Provide the (X, Y) coordinate of the cell's center where the given text is located.  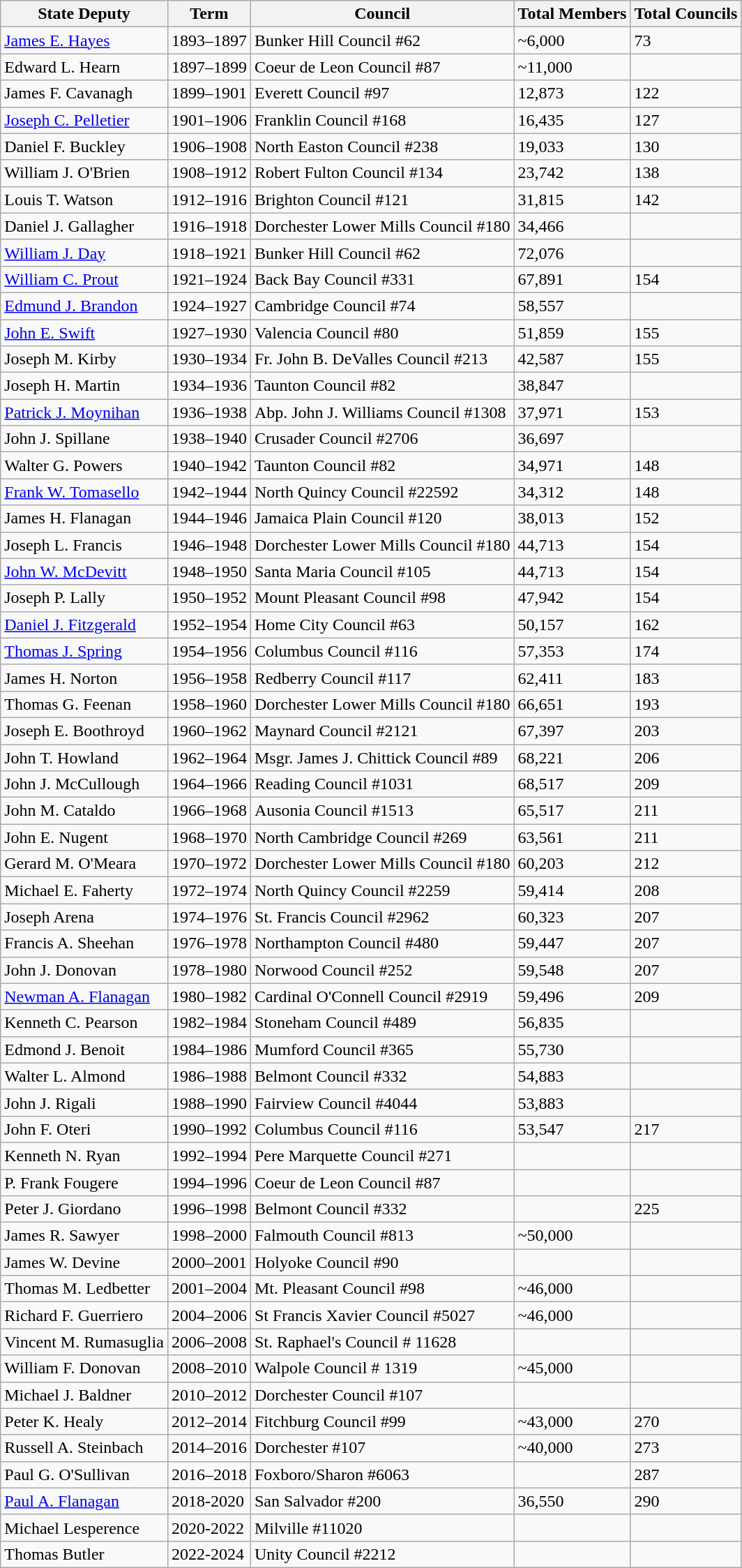
2000–2001 (209, 1262)
273 (686, 1448)
2010–2012 (209, 1395)
Cambridge Council #74 (382, 306)
1934–1936 (209, 386)
174 (686, 651)
47,942 (572, 598)
James H. Norton (84, 678)
~11,000 (572, 67)
Joseph H. Martin (84, 386)
290 (686, 1501)
Thomas M. Ledbetter (84, 1289)
Foxboro/Sharon #6063 (382, 1474)
Michael Lesperence (84, 1528)
Cardinal O'Connell Council #2919 (382, 996)
North Quincy Council #2259 (382, 890)
Robert Fulton Council #134 (382, 173)
1897–1899 (209, 67)
Kenneth C. Pearson (84, 1023)
1944–1946 (209, 518)
193 (686, 704)
1982–1984 (209, 1023)
Thomas G. Feenan (84, 704)
72,076 (572, 253)
130 (686, 147)
William F. Donovan (84, 1368)
38,847 (572, 386)
Kenneth N. Ryan (84, 1156)
1930–1934 (209, 359)
142 (686, 200)
William C. Prout (84, 279)
1906–1908 (209, 147)
1938–1940 (209, 439)
Mumford Council #365 (382, 1050)
John F. Oteri (84, 1129)
2012–2014 (209, 1421)
Fitchburg Council #99 (382, 1421)
Michael E. Faherty (84, 890)
Vincent M. Rumasuglia (84, 1342)
50,157 (572, 625)
203 (686, 731)
56,835 (572, 1023)
P. Frank Fougere (84, 1183)
Valencia Council #80 (382, 333)
Brighton Council #121 (382, 200)
1964–1966 (209, 784)
138 (686, 173)
Francis A. Sheehan (84, 943)
217 (686, 1129)
Mt. Pleasant Council #98 (382, 1289)
Edward L. Hearn (84, 67)
Reading Council #1031 (382, 784)
John J. Spillane (84, 439)
54,883 (572, 1076)
63,561 (572, 837)
James R. Sawyer (84, 1236)
Dorchester Council #107 (382, 1395)
~50,000 (572, 1236)
John E. Swift (84, 333)
2004–2006 (209, 1315)
53,547 (572, 1129)
John M. Cataldo (84, 811)
67,891 (572, 279)
Milville #11020 (382, 1528)
1950–1952 (209, 598)
John E. Nugent (84, 837)
Total Councils (686, 14)
Daniel J. Fitzgerald (84, 625)
1940–1942 (209, 465)
1966–1968 (209, 811)
Northampton Council #480 (382, 943)
1978–1980 (209, 970)
57,353 (572, 651)
1908–1912 (209, 173)
Jamaica Plain Council #120 (382, 518)
1976–1978 (209, 943)
North Cambridge Council #269 (382, 837)
St. Raphael's Council # 11628 (382, 1342)
34,466 (572, 226)
1990–1992 (209, 1129)
San Salvador #200 (382, 1501)
37,971 (572, 412)
1942–1944 (209, 492)
1936–1938 (209, 412)
162 (686, 625)
St. Francis Council #2962 (382, 917)
Stoneham Council #489 (382, 1023)
Fr. John B. DeValles Council #213 (382, 359)
Maynard Council #2121 (382, 731)
Edmond J. Benoit (84, 1050)
~43,000 (572, 1421)
2020-2022 (209, 1528)
James E. Hayes (84, 40)
206 (686, 757)
55,730 (572, 1050)
60,203 (572, 864)
Dorchester #107 (382, 1448)
2014–2016 (209, 1448)
Home City Council #63 (382, 625)
1912–1916 (209, 200)
Patrick J. Moynihan (84, 412)
1998–2000 (209, 1236)
State Deputy (84, 14)
1927–1930 (209, 333)
51,859 (572, 333)
Santa Maria Council #105 (382, 572)
1924–1927 (209, 306)
Crusader Council #2706 (382, 439)
Daniel F. Buckley (84, 147)
Paul A. Flanagan (84, 1501)
North Easton Council #238 (382, 147)
Joseph L. Francis (84, 545)
1958–1960 (209, 704)
1986–1988 (209, 1076)
16,435 (572, 120)
1893–1897 (209, 40)
1954–1956 (209, 651)
1956–1958 (209, 678)
Walter G. Powers (84, 465)
Msgr. James J. Chittick Council #89 (382, 757)
Paul G. O'Sullivan (84, 1474)
Redberry Council #117 (382, 678)
53,883 (572, 1103)
Walpole Council # 1319 (382, 1368)
Back Bay Council #331 (382, 279)
Joseph P. Lally (84, 598)
Gerard M. O'Meara (84, 864)
Frank W. Tomasello (84, 492)
2001–2004 (209, 1289)
60,323 (572, 917)
~6,000 (572, 40)
23,742 (572, 173)
William J. O'Brien (84, 173)
59,414 (572, 890)
Fairview Council #4044 (382, 1103)
North Quincy Council #22592 (382, 492)
1996–1998 (209, 1209)
62,411 (572, 678)
Joseph Arena (84, 917)
Newman A. Flanagan (84, 996)
Thomas J. Spring (84, 651)
Joseph M. Kirby (84, 359)
1916–1918 (209, 226)
Pere Marquette Council #271 (382, 1156)
153 (686, 412)
Unity Council #2212 (382, 1554)
Peter K. Healy (84, 1421)
Norwood Council #252 (382, 970)
Falmouth Council #813 (382, 1236)
1899–1901 (209, 94)
~45,000 (572, 1368)
James W. Devine (84, 1262)
1970–1972 (209, 864)
68,221 (572, 757)
Ausonia Council #1513 (382, 811)
36,697 (572, 439)
270 (686, 1421)
Peter J. Giordano (84, 1209)
Council (382, 14)
1968–1970 (209, 837)
1946–1948 (209, 545)
Mount Pleasant Council #98 (382, 598)
1960–1962 (209, 731)
1980–1982 (209, 996)
122 (686, 94)
1992–1994 (209, 1156)
225 (686, 1209)
127 (686, 120)
Michael J. Baldner (84, 1395)
1974–1976 (209, 917)
Franklin Council #168 (382, 120)
Term (209, 14)
65,517 (572, 811)
2018-2020 (209, 1501)
36,550 (572, 1501)
1962–1964 (209, 757)
1984–1986 (209, 1050)
34,971 (572, 465)
John W. McDevitt (84, 572)
~40,000 (572, 1448)
John J. Rigali (84, 1103)
James H. Flanagan (84, 518)
1988–1990 (209, 1103)
2006–2008 (209, 1342)
34,312 (572, 492)
James F. Cavanagh (84, 94)
Russell A. Steinbach (84, 1448)
67,397 (572, 731)
Holyoke Council #90 (382, 1262)
59,548 (572, 970)
Everett Council #97 (382, 94)
2016–2018 (209, 1474)
59,447 (572, 943)
Total Members (572, 14)
42,587 (572, 359)
183 (686, 678)
287 (686, 1474)
58,557 (572, 306)
Louis T. Watson (84, 200)
Joseph C. Pelletier (84, 120)
Thomas Butler (84, 1554)
1918–1921 (209, 253)
66,651 (572, 704)
19,033 (572, 147)
1948–1950 (209, 572)
212 (686, 864)
St Francis Xavier Council #5027 (382, 1315)
12,873 (572, 94)
William J. Day (84, 253)
1994–1996 (209, 1183)
John J. Donovan (84, 970)
Richard F. Guerriero (84, 1315)
1901–1906 (209, 120)
208 (686, 890)
31,815 (572, 200)
68,517 (572, 784)
Abp. John J. Williams Council #1308 (382, 412)
Joseph E. Boothroyd (84, 731)
73 (686, 40)
152 (686, 518)
2008–2010 (209, 1368)
Daniel J. Gallagher (84, 226)
John J. McCullough (84, 784)
38,013 (572, 518)
1972–1974 (209, 890)
John T. Howland (84, 757)
59,496 (572, 996)
1952–1954 (209, 625)
1921–1924 (209, 279)
Edmund J. Brandon (84, 306)
Walter L. Almond (84, 1076)
2022-2024 (209, 1554)
